Capture the cell that displays the provided text and extract its [X, Y] central coordinate. 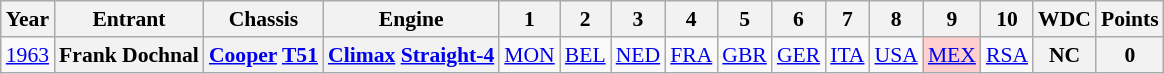
ITA [847, 55]
NC [1064, 55]
BEL [586, 55]
MON [530, 55]
GER [798, 55]
3 [638, 19]
6 [798, 19]
FRA [691, 55]
Cooper T51 [264, 55]
5 [744, 19]
Climax Straight-4 [411, 55]
1 [530, 19]
Points [1130, 19]
Chassis [264, 19]
2 [586, 19]
Engine [411, 19]
MEX [952, 55]
NED [638, 55]
WDC [1064, 19]
USA [896, 55]
9 [952, 19]
Entrant [129, 19]
0 [1130, 55]
RSA [1007, 55]
4 [691, 19]
8 [896, 19]
Frank Dochnal [129, 55]
GBR [744, 55]
Year [28, 19]
7 [847, 19]
1963 [28, 55]
10 [1007, 19]
